Capture the cell that displays the provided text and extract its (X, Y) central coordinate. 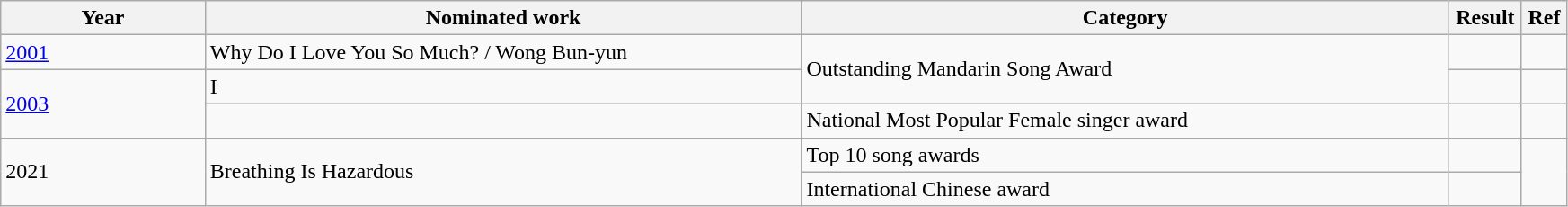
2001 (103, 52)
Why Do I Love You So Much? / Wong Bun-yun (503, 52)
Ref (1544, 18)
Outstanding Mandarin Song Award (1125, 69)
Breathing Is Hazardous (503, 172)
2003 (103, 103)
Top 10 song awards (1125, 155)
I (503, 86)
Result (1484, 18)
Nominated work (503, 18)
Category (1125, 18)
2021 (103, 172)
Year (103, 18)
International Chinese award (1125, 189)
National Most Popular Female singer award (1125, 121)
